Output the [X, Y] coordinate of the center of the cell containing the given text.  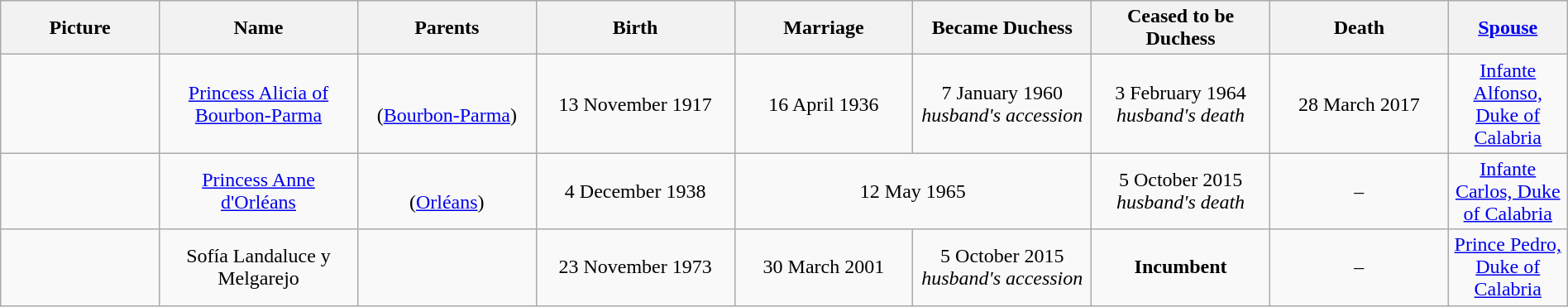
Infante Carlos, Duke of Calabria [1508, 191]
(Bourbon-Parma) [447, 104]
5 October 2015husband's death [1181, 191]
5 October 2015husband's accession [1002, 267]
Marriage [824, 28]
28 March 2017 [1359, 104]
Parents [447, 28]
7 January 1960husband's accession [1002, 104]
Spouse [1508, 28]
3 February 1964husband's death [1181, 104]
Picture [80, 28]
Infante Alfonso, Duke of Calabria [1508, 104]
Princess Alicia of Bourbon-Parma [259, 104]
30 March 2001 [824, 267]
Became Duchess [1002, 28]
Princess Anne d'Orléans [259, 191]
Name [259, 28]
Incumbent [1181, 267]
Sofía Landaluce y Melgarejo [259, 267]
(Orléans) [447, 191]
16 April 1936 [824, 104]
Death [1359, 28]
Ceased to be Duchess [1181, 28]
Birth [635, 28]
4 December 1938 [635, 191]
13 November 1917 [635, 104]
23 November 1973 [635, 267]
Prince Pedro, Duke of Calabria [1508, 267]
12 May 1965 [913, 191]
